Identify which cell holds the provided text, then report its (X, Y) central coordinate. 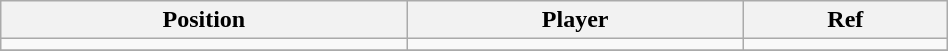
Position (204, 20)
Ref (845, 20)
Player (576, 20)
